Pinpoint the cell where the given text exists, returning its (x, y) midpoint coordinate. 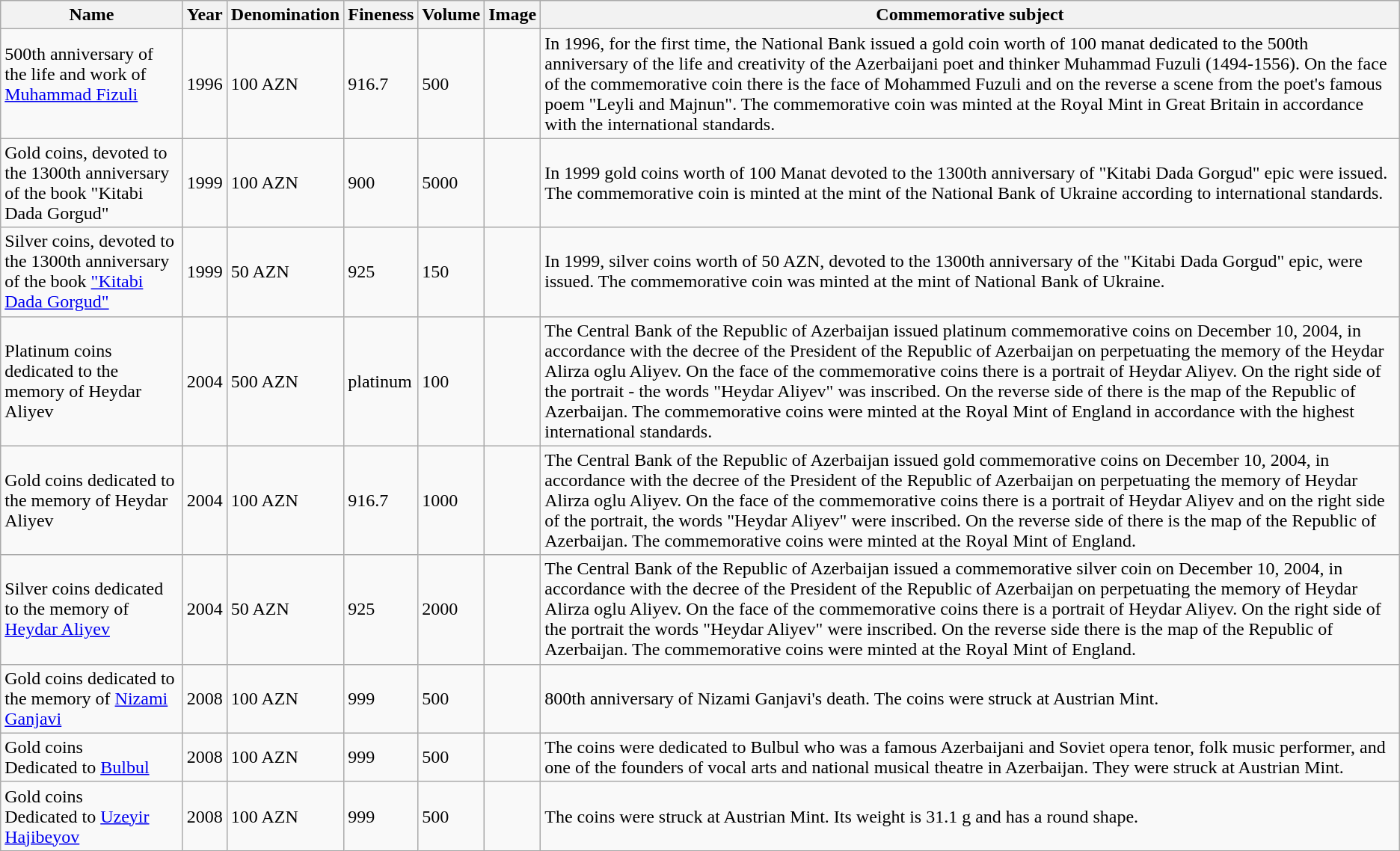
Fineness (381, 15)
Gold coins dedicated to the memory of Heydar Aliyev (92, 500)
Volume (452, 15)
1996 (205, 84)
800th anniversary of Nizami Ganjavi's death. The coins were struck at Austrian Mint. (971, 698)
Commemorative subject (971, 15)
Silver coins dedicated to the memory of Heydar Aliyev (92, 609)
900 (381, 182)
2000 (452, 609)
Gold coinsDedicated to Bulbul (92, 757)
Name (92, 15)
The coins were struck at Austrian Mint. Its weight is 31.1 g and has a round shape. (971, 816)
Gold coins, devoted to the 1300th anniversary of the book "Kitabi Dada Gorgud" (92, 182)
500 AZN (285, 381)
platinum (381, 381)
150 (452, 272)
100 (452, 381)
Gold coins dedicated to the memory of Nizami Ganjavi (92, 698)
Gold coinsDedicated to Uzeyir Hajibeyov (92, 816)
Silver coins, devoted to the 1300th anniversary of the book "Kitabi Dada Gorgud" (92, 272)
5000 (452, 182)
Year (205, 15)
Image (513, 15)
Denomination (285, 15)
Platinum coins dedicated to the memory of Heydar Aliyev (92, 381)
500th anniversary of the life and work of Muhammad Fizuli (92, 84)
1000 (452, 500)
